Capture the cell that displays the provided text and extract its [x, y] central coordinate. 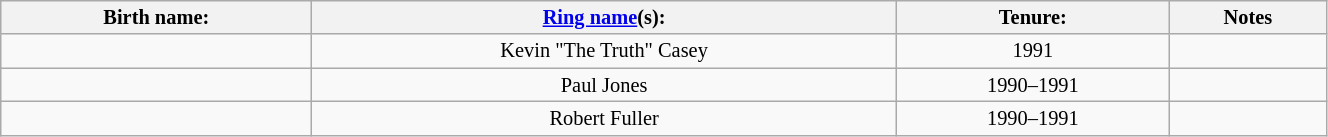
Birth name: [156, 17]
Robert Fuller [604, 118]
Tenure: [1032, 17]
Ring name(s): [604, 17]
Paul Jones [604, 85]
Kevin "The Truth" Casey [604, 51]
Notes [1248, 17]
1991 [1032, 51]
